Pinpoint the cell where the given text exists, returning its (X, Y) midpoint coordinate. 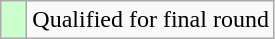
Qualified for final round (151, 20)
